Extract the (X, Y) coordinate from the center of the cell holding the provided text.  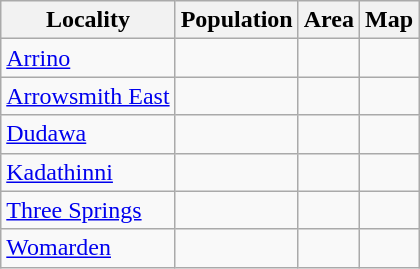
Kadathinni (88, 172)
Area (328, 20)
Locality (88, 20)
Arrino (88, 58)
Population (236, 20)
Map (388, 20)
Three Springs (88, 210)
Dudawa (88, 134)
Arrowsmith East (88, 96)
Womarden (88, 248)
